Return the [x, y] coordinate for the center point of the cell that contains the specified text.  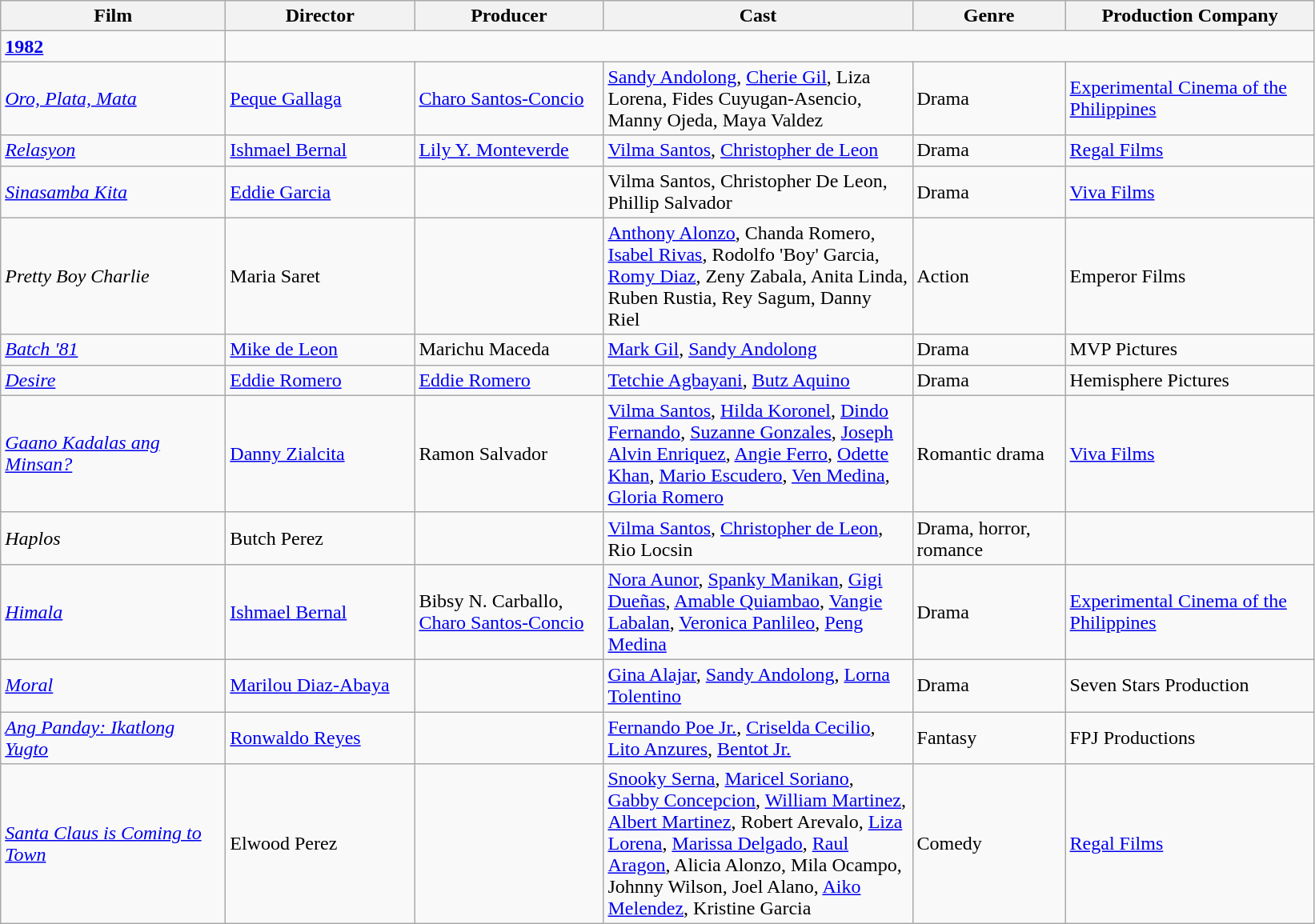
Moral [114, 685]
Batch '81 [114, 350]
Drama, horror, romance [989, 538]
Lily Y. Monteverde [509, 150]
Romantic drama [989, 454]
Vilma Santos, Christopher De Leon, Phillip Salvador [758, 192]
Elwood Perez [320, 844]
Ronwaldo Reyes [320, 738]
Seven Stars Production [1189, 685]
Marichu Maceda [509, 350]
Fernando Poe Jr., Criselda Cecilio, Lito Anzures, Bentot Jr. [758, 738]
Director [320, 16]
Film [114, 16]
Tetchie Agbayani, Butz Aquino [758, 380]
Hemisphere Pictures [1189, 380]
Emperor Films [1189, 276]
FPJ Productions [1189, 738]
Butch Perez [320, 538]
Producer [509, 16]
Anthony Alonzo, Chanda Romero, Isabel Rivas, Rodolfo 'Boy' Garcia, Romy Diaz, Zeny Zabala, Anita Linda, Ruben Rustia, Rey Sagum, Danny Riel [758, 276]
Danny Zialcita [320, 454]
Cast [758, 16]
Gaano Kadalas ang Minsan? [114, 454]
Genre [989, 16]
MVP Pictures [1189, 350]
Sandy Andolong, Cherie Gil, Liza Lorena, Fides Cuyugan-Asencio, Manny Ojeda, Maya Valdez [758, 98]
Nora Aunor, Spanky Manikan, Gigi Dueñas, Amable Quiambao, Vangie Labalan, Veronica Panlileo, Peng Medina [758, 611]
Maria Saret [320, 276]
Santa Claus is Coming to Town [114, 844]
Peque Gallaga [320, 98]
Desire [114, 380]
Charo Santos-Concio [509, 98]
Ramon Salvador [509, 454]
Eddie Garcia [320, 192]
Action [989, 276]
Haplos [114, 538]
Ang Panday: Ikatlong Yugto [114, 738]
Vilma Santos, Christopher de Leon [758, 150]
Oro, Plata, Mata [114, 98]
Comedy [989, 844]
Bibsy N. Carballo, Charo Santos-Concio [509, 611]
Pretty Boy Charlie [114, 276]
Marilou Diaz-Abaya [320, 685]
Himala [114, 611]
Relasyon [114, 150]
Production Company [1189, 16]
Mark Gil, Sandy Andolong [758, 350]
Sinasamba Kita [114, 192]
Vilma Santos, Christopher de Leon, Rio Locsin [758, 538]
1982 [114, 46]
Mike de Leon [320, 350]
Fantasy [989, 738]
Gina Alajar, Sandy Andolong, Lorna Tolentino [758, 685]
